Scan for the cell matching the given text and deliver its [X, Y] coordinate at center. 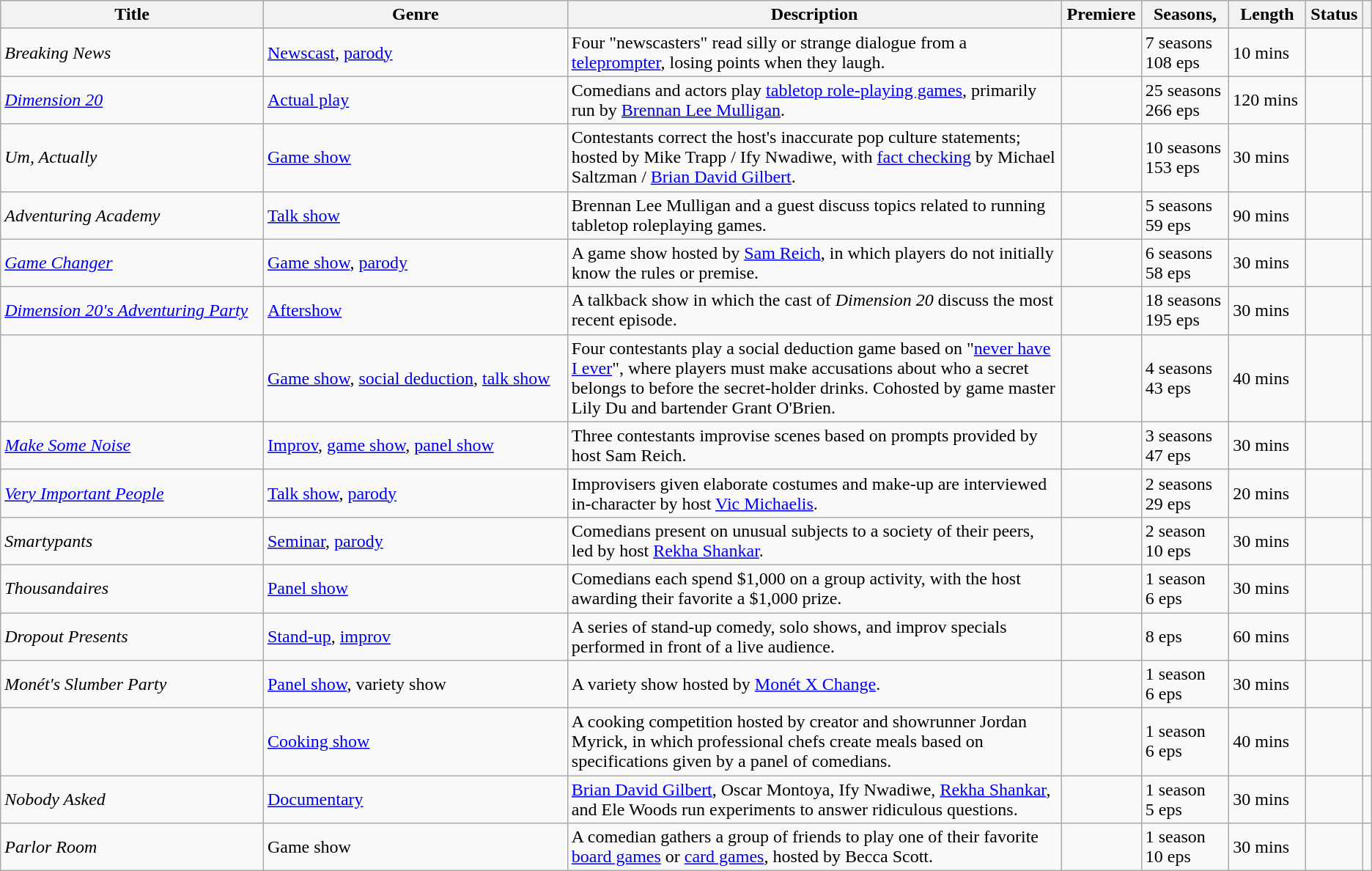
Talk show [415, 216]
Talk show, parody [415, 493]
Monét's Slumber Party [132, 685]
10 seasons153 eps [1185, 158]
6 seasons58 eps [1185, 262]
Dropout Presents [132, 636]
4 seasons43 eps [1185, 378]
A series of stand-up comedy, solo shows, and improv specials performed in front of a live audience. [814, 636]
5 seasons59 eps [1185, 216]
Improv, game show, panel show [415, 446]
Panel show, variety show [415, 685]
A variety show hosted by Monét X Change. [814, 685]
Comedians present on unusual subjects to a society of their peers, led by host Rekha Shankar. [814, 541]
Panel show [415, 588]
Genre [415, 15]
Seminar, parody [415, 541]
Premiere [1102, 15]
2 seasons29 eps [1185, 493]
A comedian gathers a group of friends to play one of their favorite board games or card games, hosted by Becca Scott. [814, 848]
120 mins [1267, 100]
Comedians each spend $1,000 on a group activity, with the host awarding their favorite a $1,000 prize. [814, 588]
25 seasons266 eps [1185, 100]
Status [1334, 15]
Title [132, 15]
Improvisers given elaborate costumes and make-up are interviewed in-character by host Vic Michaelis. [814, 493]
Nobody Asked [132, 799]
Four "newscasters" read silly or strange dialogue from a teleprompter, losing points when they laugh. [814, 53]
2 season10 eps [1185, 541]
Game show, social deduction, talk show [415, 378]
A game show hosted by Sam Reich, in which players do not initially know the rules or premise. [814, 262]
Description [814, 15]
18 seasons195 eps [1185, 311]
Cooking show [415, 742]
A talkback show in which the cast of Dimension 20 discuss the most recent episode. [814, 311]
Um, Actually [132, 158]
Documentary [415, 799]
1 season10 eps [1185, 848]
Dimension 20 [132, 100]
Three contestants improvise scenes based on prompts provided by host Sam Reich. [814, 446]
Brian David Gilbert, Oscar Montoya, Ify Nwadiwe, Rekha Shankar, and Ele Woods run experiments to answer ridiculous questions. [814, 799]
Brennan Lee Mulligan and a guest discuss topics related to running tabletop roleplaying games. [814, 216]
10 mins [1267, 53]
Seasons, [1185, 15]
Length [1267, 15]
7 seasons108 eps [1185, 53]
Game Changer [132, 262]
Dimension 20's Adventuring Party [132, 311]
Stand-up, improv [415, 636]
Make Some Noise [132, 446]
Game show, parody [415, 262]
Parlor Room [132, 848]
20 mins [1267, 493]
Comedians and actors play tabletop role-playing games, primarily run by Brennan Lee Mulligan. [814, 100]
3 seasons47 eps [1185, 446]
Breaking News [132, 53]
1 season5 eps [1185, 799]
60 mins [1267, 636]
Newscast, parody [415, 53]
90 mins [1267, 216]
Actual play [415, 100]
Thousandaires [132, 588]
Aftershow [415, 311]
Adventuring Academy [132, 216]
Very Important People [132, 493]
Smartypants [132, 541]
8 eps [1185, 636]
